Locate the cell with the specified text and output its (x, y) center coordinate. 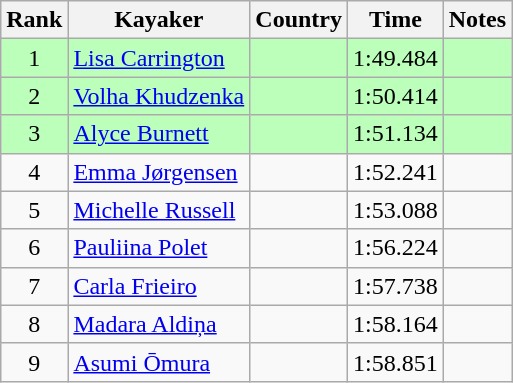
Pauliina Polet (159, 248)
Rank (34, 20)
2 (34, 96)
1:51.134 (396, 134)
1:49.484 (396, 58)
Lisa Carrington (159, 58)
7 (34, 286)
3 (34, 134)
1:58.851 (396, 362)
Country (299, 20)
1 (34, 58)
1:56.224 (396, 248)
1:50.414 (396, 96)
Madara Aldiņa (159, 324)
Alyce Burnett (159, 134)
Time (396, 20)
5 (34, 210)
Michelle Russell (159, 210)
Volha Khudzenka (159, 96)
Asumi Ōmura (159, 362)
6 (34, 248)
Carla Frieiro (159, 286)
1:57.738 (396, 286)
1:52.241 (396, 172)
4 (34, 172)
Emma Jørgensen (159, 172)
Kayaker (159, 20)
1:58.164 (396, 324)
9 (34, 362)
1:53.088 (396, 210)
8 (34, 324)
Notes (477, 20)
